Identify which cell holds the provided text, then report its [x, y] central coordinate. 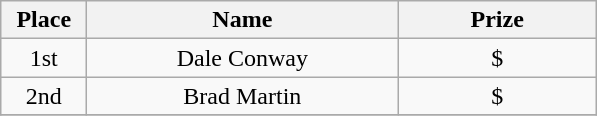
Dale Conway [242, 58]
1st [44, 58]
Brad Martin [242, 96]
Place [44, 20]
Prize [498, 20]
Name [242, 20]
2nd [44, 96]
